Search for the cell housing the specified text and yield its [x, y] center coordinate. 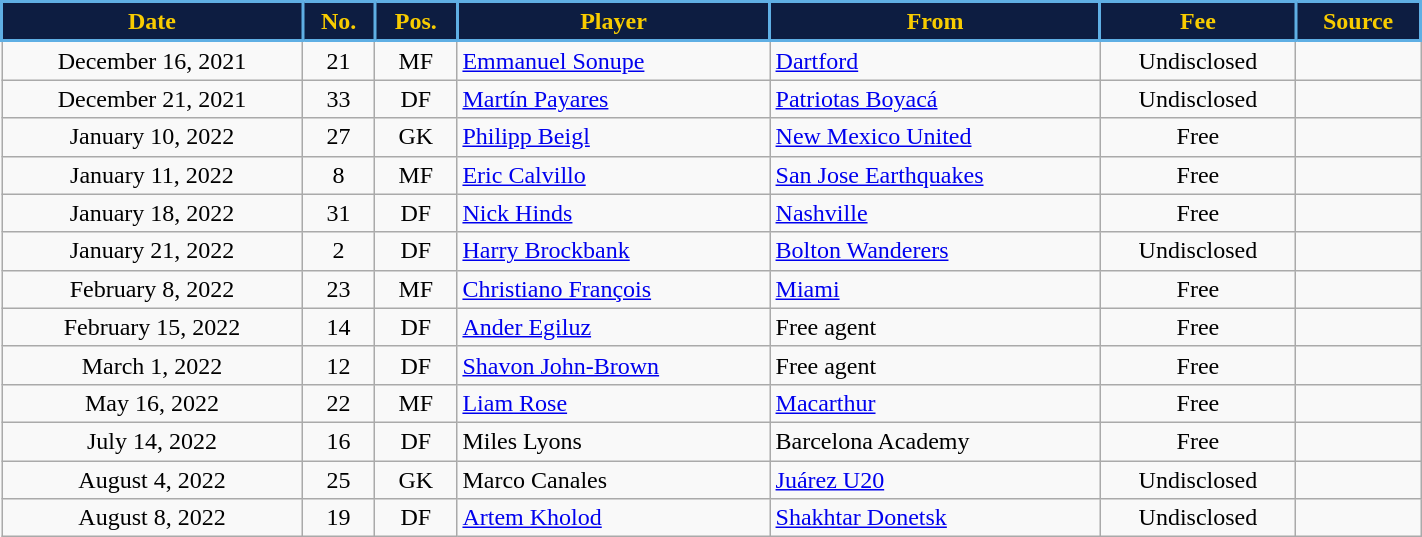
December 21, 2021 [152, 99]
May 16, 2022 [152, 403]
No. [338, 22]
January 21, 2022 [152, 251]
January 18, 2022 [152, 213]
14 [338, 327]
Player [614, 22]
August 4, 2022 [152, 479]
Patriotas Boyacá [935, 99]
33 [338, 99]
March 1, 2022 [152, 365]
New Mexico United [935, 137]
Macarthur [935, 403]
Harry Brockbank [614, 251]
July 14, 2022 [152, 441]
December 16, 2021 [152, 60]
Eric Calvillo [614, 175]
Emmanuel Sonupe [614, 60]
January 11, 2022 [152, 175]
Barcelona Academy [935, 441]
February 15, 2022 [152, 327]
Marco Canales [614, 479]
2 [338, 251]
Nashville [935, 213]
25 [338, 479]
16 [338, 441]
January 10, 2022 [152, 137]
Philipp Beigl [614, 137]
Fee [1198, 22]
Liam Rose [614, 403]
Ander Egiluz [614, 327]
22 [338, 403]
8 [338, 175]
19 [338, 518]
February 8, 2022 [152, 289]
August 8, 2022 [152, 518]
23 [338, 289]
27 [338, 137]
Artem Kholod [614, 518]
San Jose Earthquakes [935, 175]
Christiano François [614, 289]
Shavon John-Brown [614, 365]
Martín Payares [614, 99]
Pos. [416, 22]
Date [152, 22]
Juárez U20 [935, 479]
Dartford [935, 60]
Miami [935, 289]
Miles Lyons [614, 441]
Source [1358, 22]
31 [338, 213]
Bolton Wanderers [935, 251]
12 [338, 365]
Shakhtar Donetsk [935, 518]
Nick Hinds [614, 213]
From [935, 22]
21 [338, 60]
